Identify which cell holds the provided text, then report its [x, y] central coordinate. 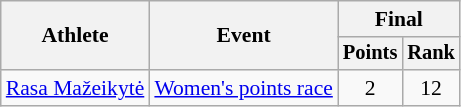
Athlete [76, 36]
Women's points race [244, 88]
2 [370, 88]
Final [399, 19]
Points [370, 54]
Event [244, 36]
12 [431, 88]
Rasa Mažeikytė [76, 88]
Rank [431, 54]
